Pinpoint the cell where the given text exists, returning its [X, Y] midpoint coordinate. 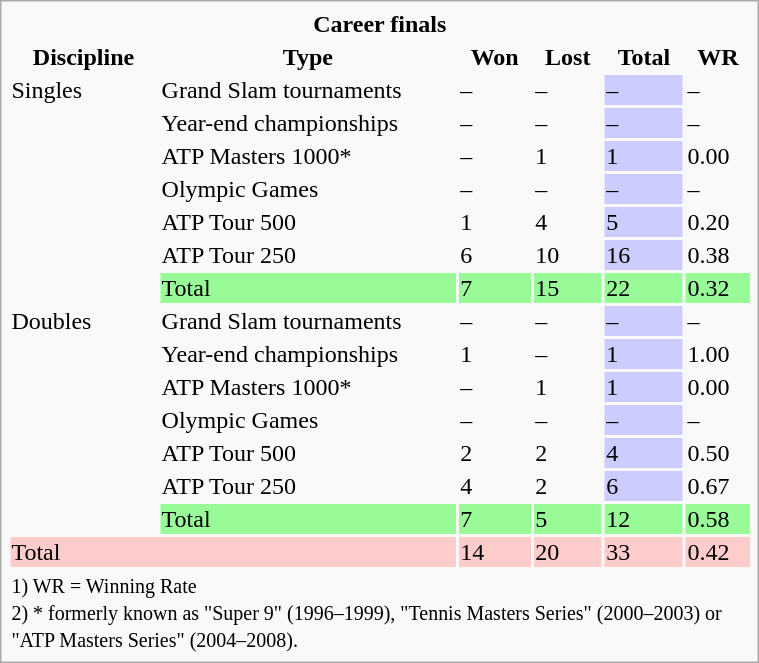
20 [568, 552]
Discipline [84, 57]
Doubles [84, 420]
1.00 [718, 354]
WR [718, 57]
0.32 [718, 288]
16 [644, 255]
Lost [568, 57]
10 [568, 255]
15 [568, 288]
22 [644, 288]
Singles [84, 189]
Type [308, 57]
0.67 [718, 486]
0.20 [718, 222]
Won [495, 57]
33 [644, 552]
0.58 [718, 519]
0.50 [718, 453]
Career finals [380, 24]
0.42 [718, 552]
0.38 [718, 255]
14 [495, 552]
12 [644, 519]
1) WR = Winning Rate2) * formerly known as "Super 9" (1996–1999), "Tennis Masters Series" (2000–2003) or "ATP Masters Series" (2004–2008). [380, 612]
